Find where the given text appears and provide that cell's center as [x, y] coordinate. 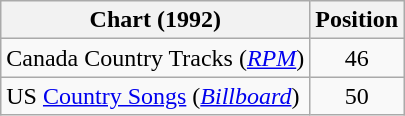
Chart (1992) [156, 20]
US Country Songs (Billboard) [156, 96]
50 [357, 96]
46 [357, 58]
Canada Country Tracks (RPM) [156, 58]
Position [357, 20]
